Locate the cell with the specified text and output its [X, Y] center coordinate. 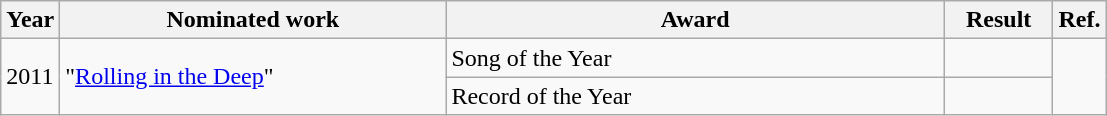
Record of the Year [696, 96]
2011 [30, 77]
Ref. [1080, 20]
"Rolling in the Deep" [253, 77]
Nominated work [253, 20]
Result [998, 20]
Year [30, 20]
Award [696, 20]
Song of the Year [696, 58]
